Locate the cell with the specified text and output its [X, Y] center coordinate. 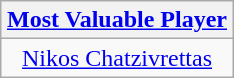
Nikos Chatzivrettas [116, 58]
Most Valuable Player [116, 20]
